Search for the cell housing the specified text and yield its [X, Y] center coordinate. 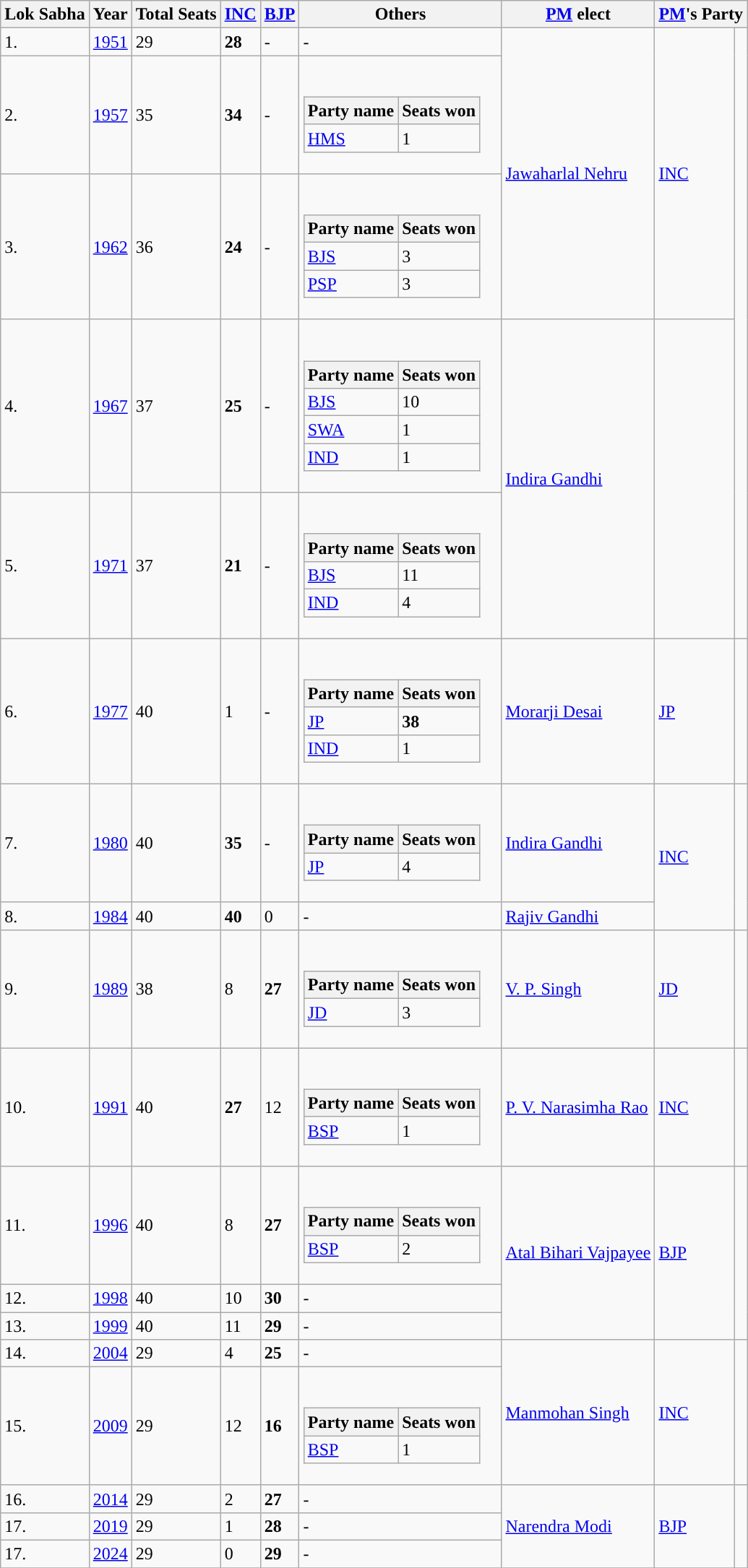
Jawaharlal Nehru [578, 174]
21 [240, 566]
30 [280, 1298]
Manmohan Singh [578, 1413]
Total Seats [176, 14]
1999 [110, 1325]
2019 [110, 1526]
Lok Sabha [45, 14]
PSP [351, 284]
Year [110, 14]
PM elect [578, 14]
9. [45, 989]
P. V. Narasimha Rao [578, 1107]
1951 [110, 42]
2009 [110, 1426]
Morarji Desai [578, 711]
6. [45, 711]
SWA [351, 430]
16. [45, 1499]
24 [240, 247]
2014 [110, 1499]
Party name Seats won JP 4 [400, 844]
HMS [351, 138]
3. [45, 247]
34 [240, 115]
Narendra Modi [578, 1526]
1962 [110, 247]
12. [45, 1298]
10. [45, 1107]
1984 [110, 916]
36 [176, 247]
1998 [110, 1298]
Party name Seats won BSP 2 [400, 1226]
1971 [110, 566]
1996 [110, 1226]
13. [45, 1325]
14. [45, 1353]
Others [400, 14]
16 [280, 1426]
1977 [110, 711]
2004 [110, 1353]
Party name Seats won BJS 10 SWA 1 IND 1 [400, 406]
7. [45, 844]
V. P. Singh [578, 989]
PM's Party [701, 14]
Atal Bihari Vajpayee [578, 1253]
Party name Seats won BJS 3 PSP 3 [400, 247]
15. [45, 1426]
1. [45, 42]
8. [45, 916]
Party name Seats won HMS 1 [400, 115]
Rajiv Gandhi [578, 916]
1991 [110, 1107]
Party name Seats won JD 3 [400, 989]
1989 [110, 989]
11. [45, 1226]
2024 [110, 1554]
1980 [110, 844]
4. [45, 406]
5. [45, 566]
1957 [110, 115]
2. [45, 115]
1967 [110, 406]
Party name Seats won BJS 11 IND 4 [400, 566]
Party name Seats won JP 38 IND 1 [400, 711]
